From the cell containing the given text, extract its center point as [X, Y] coordinate. 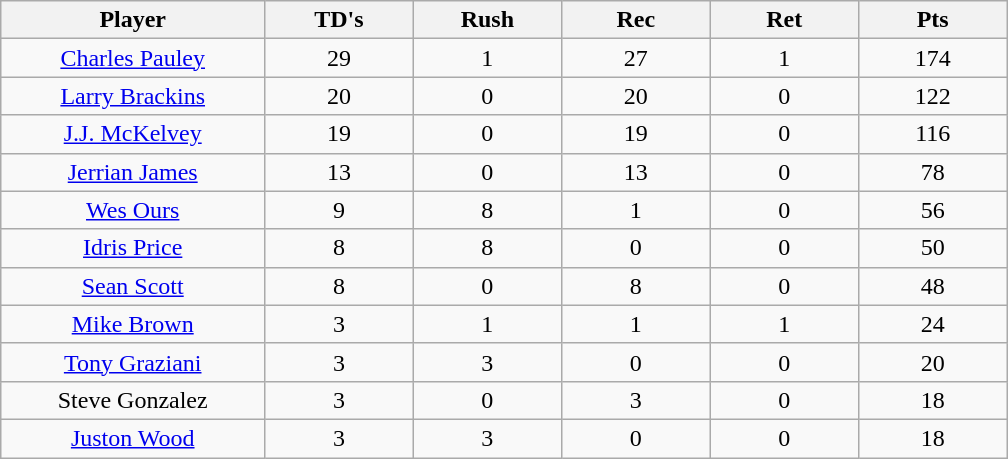
24 [932, 324]
Jerrian James [133, 172]
174 [932, 58]
Rec [636, 20]
50 [932, 248]
48 [932, 286]
Pts [932, 20]
Sean Scott [133, 286]
Juston Wood [133, 438]
9 [339, 210]
Wes Ours [133, 210]
27 [636, 58]
56 [932, 210]
J.J. McKelvey [133, 134]
Larry Brackins [133, 96]
Idris Price [133, 248]
122 [932, 96]
Steve Gonzalez [133, 400]
TD's [339, 20]
116 [932, 134]
Charles Pauley [133, 58]
Mike Brown [133, 324]
29 [339, 58]
Tony Graziani [133, 362]
78 [932, 172]
Rush [487, 20]
Ret [784, 20]
Player [133, 20]
